Return [X, Y] of the center of cell containing provided text 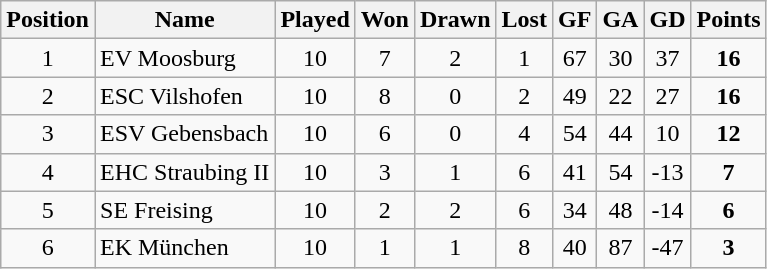
34 [574, 210]
-47 [668, 248]
SE Freising [184, 210]
27 [668, 96]
49 [574, 96]
48 [620, 210]
Lost [524, 20]
Played [315, 20]
12 [728, 134]
Won [384, 20]
40 [574, 248]
-13 [668, 172]
37 [668, 58]
Position [48, 20]
Drawn [455, 20]
EHC Straubing II [184, 172]
Name [184, 20]
5 [48, 210]
-14 [668, 210]
EK München [184, 248]
41 [574, 172]
87 [620, 248]
67 [574, 58]
ESC Vilshofen [184, 96]
GF [574, 20]
22 [620, 96]
30 [620, 58]
Points [728, 20]
GD [668, 20]
ESV Gebensbach [184, 134]
EV Moosburg [184, 58]
44 [620, 134]
GA [620, 20]
